Find where the given text appears and provide that cell's center as (X, Y) coordinate. 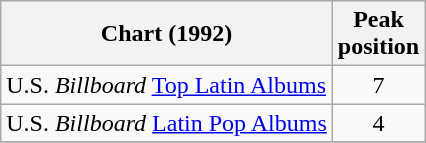
7 (378, 85)
U.S. Billboard Top Latin Albums (167, 85)
4 (378, 123)
Peakposition (378, 34)
Chart (1992) (167, 34)
U.S. Billboard Latin Pop Albums (167, 123)
